Extract the (x, y) coordinate from the center of the cell holding the provided text.  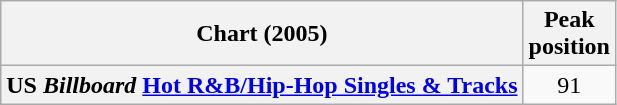
US Billboard Hot R&B/Hip-Hop Singles & Tracks (262, 85)
Chart (2005) (262, 34)
Peakposition (569, 34)
91 (569, 85)
